From the cell containing the given text, extract its center point as (X, Y) coordinate. 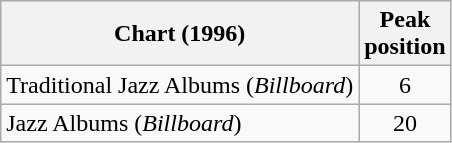
Chart (1996) (180, 34)
Jazz Albums (Billboard) (180, 123)
Peakposition (405, 34)
20 (405, 123)
6 (405, 85)
Traditional Jazz Albums (Billboard) (180, 85)
